Detect which cell encompasses the target text, then output its (x, y) center coordinate. 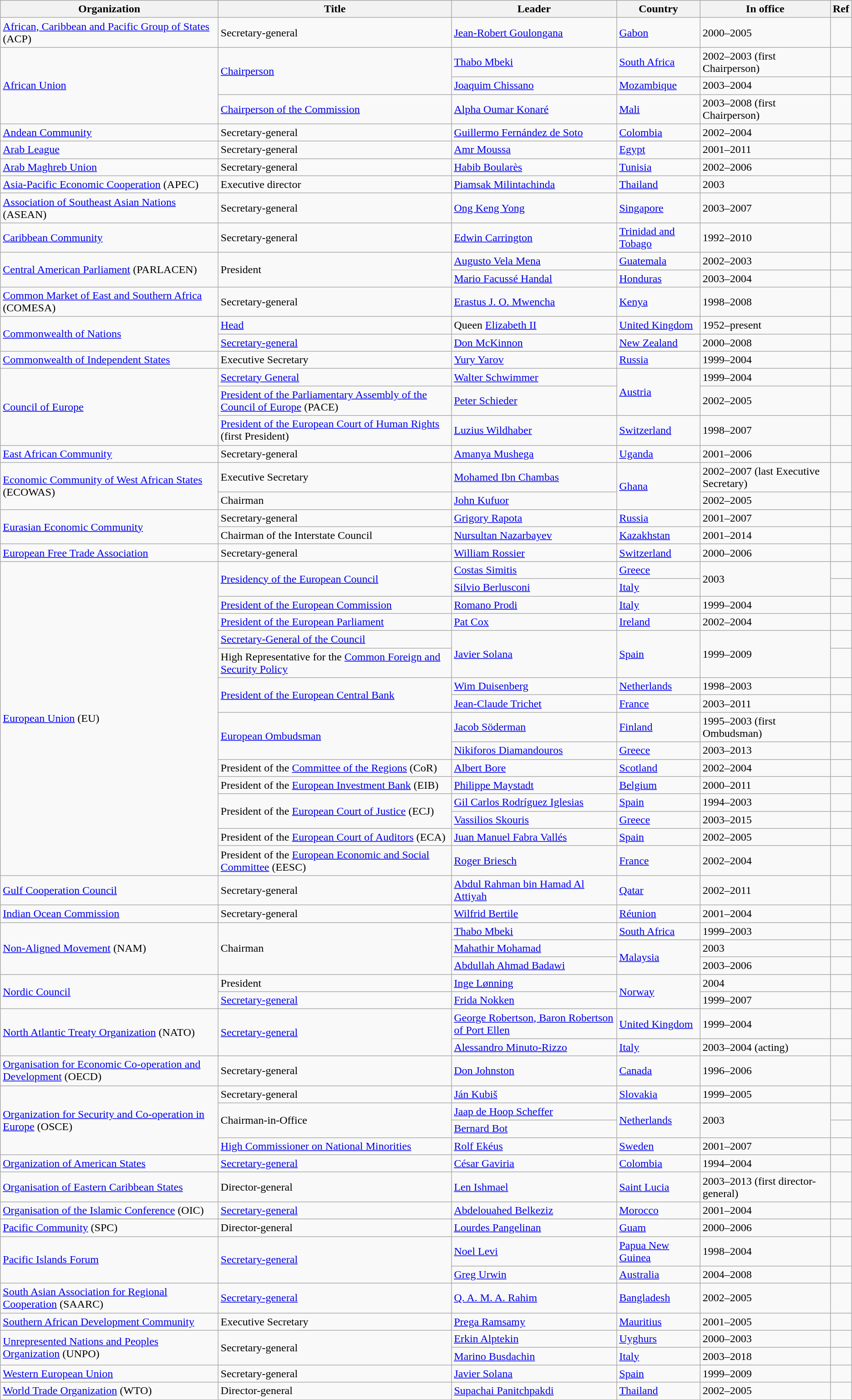
President of the European Parliament (335, 622)
Réunion (658, 913)
Secretary General (335, 377)
Asia-Pacific Economic Cooperation (APEC) (109, 184)
Ján Kubiš (534, 1094)
Mahathir Mohamad (534, 949)
Amanya Mushega (534, 454)
Organisation of the Islamic Conference (OIC) (109, 1210)
European Union (EU) (109, 718)
John Kufuor (534, 501)
Wim Duisenberg (534, 686)
North Atlantic Treaty Organization (NATO) (109, 1032)
President of the European Central Bank (335, 695)
Jaap de Hoop Scheffer (534, 1111)
Erkin Alptekin (534, 1339)
1998–2007 (765, 431)
Chairman-in-Office (335, 1120)
Egypt (658, 150)
Honduras (658, 278)
William Rossier (534, 553)
Eurasian Economic Community (109, 527)
1999–2005 (765, 1094)
Inge Lønning (534, 983)
Romano Prodi (534, 605)
President of the Committee of the Regions (CoR) (335, 768)
Chairman of the Interstate Council (335, 535)
Arab League (109, 150)
Morocco (658, 1210)
Vassilios Skouris (534, 820)
Unrepresented Nations and Peoples Organization (UNPO) (109, 1348)
Luzius Wildhaber (534, 431)
European Free Trade Association (109, 553)
Leader (534, 9)
Gabon (658, 33)
1996–2006 (765, 1070)
2002–2006 (765, 167)
Malaysia (658, 957)
South Asian Association for Regional Cooperation (SAARC) (109, 1298)
1992–2010 (765, 238)
Gulf Cooperation Council (109, 890)
Western European Union (109, 1374)
Kenya (658, 302)
Head (335, 325)
1998–2004 (765, 1251)
Erastus J. O. Mwencha (534, 302)
Nordic Council (109, 992)
African Union (109, 86)
Papua New Guinea (658, 1251)
Slovakia (658, 1094)
2003–2006 (765, 966)
Scotland (658, 768)
1952–present (765, 325)
2002–2003 (765, 261)
High Representative for the Common Foreign and Security Policy (335, 663)
Organisation for Economic Co-operation and Development (OECD) (109, 1070)
2003–2004 (acting) (765, 1047)
Finland (658, 727)
1998–2003 (765, 686)
East African Community (109, 454)
Mauritius (658, 1322)
Abdul Rahman bin Hamad Al Attiyah (534, 890)
Austria (658, 392)
Roger Briesch (534, 860)
Title (335, 9)
Commonwealth of Nations (109, 334)
Mohamed Ibn Chambas (534, 477)
2001–2011 (765, 150)
Norway (658, 992)
2003–2008 (first Chairperson) (765, 109)
Mozambique (658, 86)
Australia (658, 1275)
High Commissioner on National Minorities (335, 1146)
1998–2008 (765, 302)
Chairperson of the Commission (335, 109)
President of the European Economic and Social Committee (EESC) (335, 860)
Don Johnston (534, 1070)
Association of Southeast Asian Nations (ASEAN) (109, 208)
Uyghurs (658, 1339)
Pacific Islands Forum (109, 1260)
Ghana (658, 486)
European Ombudsman (335, 736)
Juan Manuel Fabra Vallés (534, 837)
Wilfrid Bertile (534, 913)
Non-Aligned Movement (NAM) (109, 948)
Trinidad and Tobago (658, 238)
Edwin Carrington (534, 238)
Bernard Bot (534, 1129)
Ong Keng Yong (534, 208)
Organization of American States (109, 1163)
Grigory Rapota (534, 518)
Belgium (658, 785)
2001–2005 (765, 1322)
George Robertson, Baron Robertson of Port Ellen (534, 1024)
Central American Parliament (PARLACEN) (109, 269)
President of the European Investment Bank (EIB) (335, 785)
2000–2011 (765, 785)
Sweden (658, 1146)
President of the European Court of Human Rights (first President) (335, 431)
1994–2003 (765, 802)
Amr Moussa (534, 150)
President of the Parliamentary Assembly of the Council of Europe (PACE) (335, 401)
Pacific Community (SPC) (109, 1228)
1999–2007 (765, 1000)
New Zealand (658, 343)
Common Market of East and Southern Africa (COMESA) (109, 302)
Singapore (658, 208)
Philippe Maystadt (534, 785)
Kazakhstan (658, 535)
1994–2004 (765, 1163)
2003–2007 (765, 208)
Abdullah Ahmad Badawi (534, 966)
Augusto Vela Mena (534, 261)
Albert Bore (534, 768)
Executive director (335, 184)
2002–2007 (last Executive Secretary) (765, 477)
President of the European Court of Auditors (ECA) (335, 837)
Economic Community of West African States (ECOWAS) (109, 486)
Q. A. M. A. Rahim (534, 1298)
Country (658, 9)
Tunisia (658, 167)
2003–2015 (765, 820)
2003–2013 (765, 751)
1995–2003 (first Ombudsman) (765, 727)
Ireland (658, 622)
Marino Busdachin (534, 1356)
Joaquim Chissano (534, 86)
Andean Community (109, 132)
Abdelouahed Belkeziz (534, 1210)
Commonwealth of Independent States (109, 360)
Nursultan Nazarbayev (534, 535)
Secretary-General of the Council (335, 639)
1999–2003 (765, 931)
Caribbean Community (109, 238)
Habib Boularès (534, 167)
Indian Ocean Commission (109, 913)
Presidency of the European Council (335, 578)
Southern African Development Community (109, 1322)
Prega Ramsamy (534, 1322)
2004 (765, 983)
Greg Urwin (534, 1275)
2003–2011 (765, 704)
Uganda (658, 454)
Nikiforos Diamandouros (534, 751)
César Gaviria (534, 1163)
Costas Simitis (534, 570)
Alpha Oumar Konaré (534, 109)
Pat Cox (534, 622)
Bangladesh (658, 1298)
Mario Facussé Handal (534, 278)
African, Caribbean and Pacific Group of States (ACP) (109, 33)
2003–2013 (first director-general) (765, 1187)
2002–2003 (first Chairperson) (765, 62)
Organization for Security and Co-operation in Europe (OSCE) (109, 1120)
Jean-Claude Trichet (534, 704)
Len Ishmael (534, 1187)
Chairperson (335, 71)
Council of Europe (109, 407)
Qatar (658, 890)
2002–2011 (765, 890)
Yury Yarov (534, 360)
Jacob Söderman (534, 727)
2000–2008 (765, 343)
Don McKinnon (534, 343)
Alessandro Minuto-Rizzo (534, 1047)
Peter Schieder (534, 401)
In office (765, 9)
2003–2018 (765, 1356)
President of the European Commission (335, 605)
Gil Carlos Rodríguez Iglesias (534, 802)
Canada (658, 1070)
2000–2005 (765, 33)
Piamsak Milintachinda (534, 184)
Rolf Ekéus (534, 1146)
Arab Maghreb Union (109, 167)
Organisation of Eastern Caribbean States (109, 1187)
Noel Levi (534, 1251)
Frida Nokken (534, 1000)
Lourdes Pangelinan (534, 1228)
2000–2003 (765, 1339)
2001–2014 (765, 535)
Mali (658, 109)
Guatemala (658, 261)
Organization (109, 9)
Ref (841, 9)
World Trade Organization (WTO) (109, 1391)
Guillermo Fernández de Soto (534, 132)
Supachai Panitchpakdi (534, 1391)
Silvio Berlusconi (534, 587)
Guam (658, 1228)
Saint Lucia (658, 1187)
Queen Elizabeth II (534, 325)
Jean-Robert Goulongana (534, 33)
Walter Schwimmer (534, 377)
President of the European Court of Justice (ECJ) (335, 811)
2001–2006 (765, 454)
2004–2008 (765, 1275)
